Locate the cell with the specified text and output its (x, y) center coordinate. 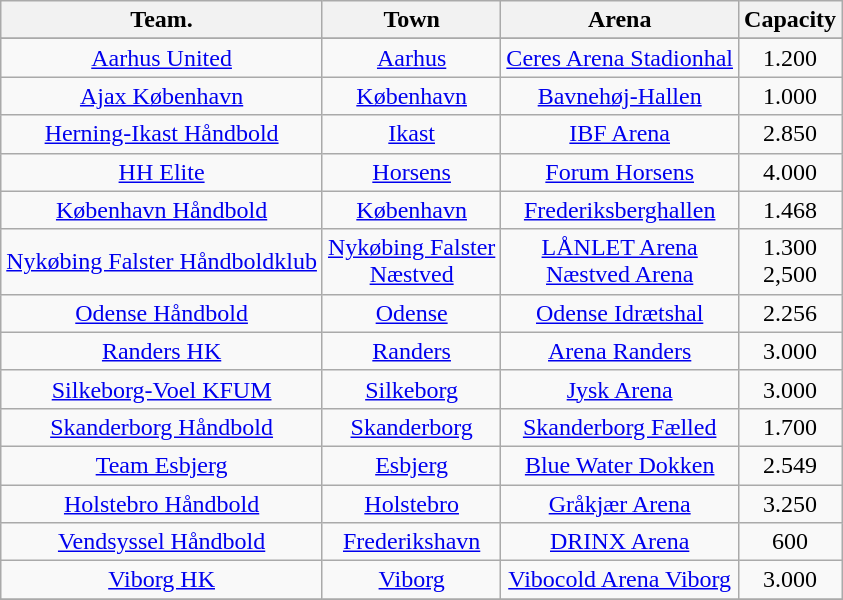
HH Elite (162, 172)
Viborg (411, 580)
Viborg HK (162, 580)
Jysk Arena (620, 389)
Skanderborg (411, 427)
LÅNLET ArenaNæstved Arena (620, 262)
Horsens (411, 172)
København Håndbold (162, 210)
Team. (162, 20)
Nykøbing Falster Håndboldklub (162, 262)
1.3002,500 (790, 262)
Silkeborg-Voel KFUM (162, 389)
Bavnehøj-Hallen (620, 96)
Capacity (790, 20)
1.468 (790, 210)
1.200 (790, 58)
Esbjerg (411, 465)
Frederikshavn (411, 542)
Odense Håndbold (162, 313)
Herning-Ikast Håndbold (162, 134)
Skanderborg Fælled (620, 427)
2.850 (790, 134)
Holstebro Håndbold (162, 503)
Arena Randers (620, 351)
Holstebro (411, 503)
600 (790, 542)
Blue Water Dokken (620, 465)
1.000 (790, 96)
Ajax København (162, 96)
Forum Horsens (620, 172)
Aarhus United (162, 58)
Vendsyssel Håndbold (162, 542)
Ikast (411, 134)
3.250 (790, 503)
DRINX Arena (620, 542)
Odense Idrætshal (620, 313)
2.256 (790, 313)
Randers (411, 351)
Aarhus (411, 58)
Frederiksberghallen (620, 210)
IBF Arena (620, 134)
Arena (620, 20)
1.700 (790, 427)
4.000 (790, 172)
Gråkjær Arena (620, 503)
Odense (411, 313)
Town (411, 20)
Randers HK (162, 351)
Ceres Arena Stadionhal (620, 58)
Team Esbjerg (162, 465)
Skanderborg Håndbold (162, 427)
Vibocold Arena Viborg (620, 580)
Nykøbing FalsterNæstved (411, 262)
Silkeborg (411, 389)
2.549 (790, 465)
